Capture the cell that displays the provided text and extract its (x, y) central coordinate. 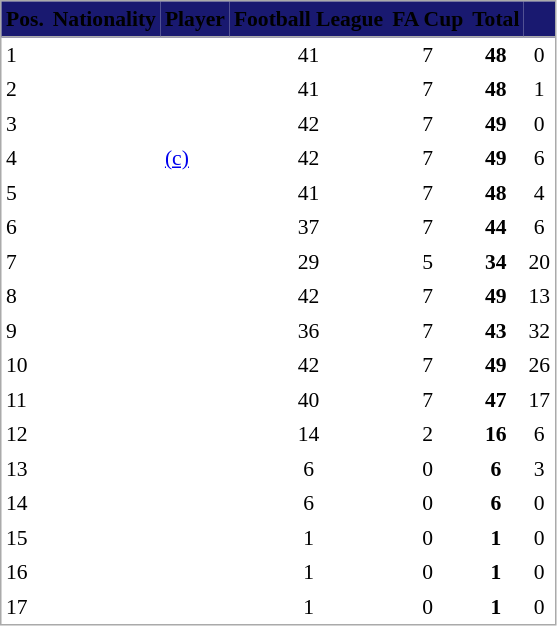
8 (26, 296)
Total (496, 20)
29 (308, 261)
47 (496, 399)
(c) (194, 158)
43 (496, 331)
26 (540, 365)
20 (540, 261)
15 (26, 537)
Pos. (26, 20)
10 (26, 365)
36 (308, 331)
32 (540, 331)
9 (26, 331)
FA Cup (428, 20)
12 (26, 434)
Football League (308, 20)
40 (308, 399)
34 (496, 261)
Nationality (104, 20)
Player (194, 20)
11 (26, 399)
37 (308, 227)
44 (496, 227)
